For the text-containing cell, return its midpoint in (X, Y) coordinate format. 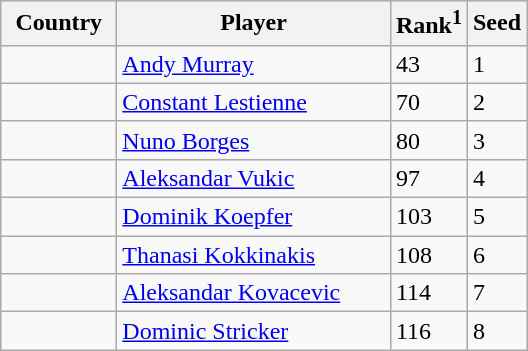
Dominik Koepfer (254, 217)
6 (496, 255)
108 (428, 255)
Constant Lestienne (254, 102)
Country (59, 24)
97 (428, 178)
80 (428, 140)
116 (428, 331)
114 (428, 293)
8 (496, 331)
Aleksandar Kovacevic (254, 293)
103 (428, 217)
Dominic Stricker (254, 331)
Aleksandar Vukic (254, 178)
1 (496, 64)
Player (254, 24)
5 (496, 217)
3 (496, 140)
2 (496, 102)
Nuno Borges (254, 140)
Andy Murray (254, 64)
43 (428, 64)
70 (428, 102)
7 (496, 293)
Thanasi Kokkinakis (254, 255)
Seed (496, 24)
Rank1 (428, 24)
4 (496, 178)
